Determine the [X, Y] coordinate at the center of the cell enclosing the given text.  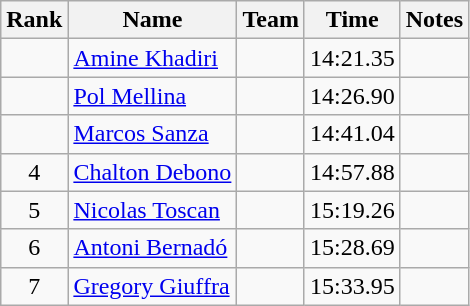
Marcos Sanza [152, 134]
Rank [34, 20]
14:26.90 [352, 96]
15:19.26 [352, 210]
14:41.04 [352, 134]
Time [352, 20]
Amine Khadiri [152, 58]
Team [271, 20]
14:57.88 [352, 172]
Nicolas Toscan [152, 210]
14:21.35 [352, 58]
Pol Mellina [152, 96]
15:33.95 [352, 286]
4 [34, 172]
Gregory Giuffra [152, 286]
15:28.69 [352, 248]
Antoni Bernadó [152, 248]
Notes [434, 20]
6 [34, 248]
7 [34, 286]
5 [34, 210]
Chalton Debono [152, 172]
Name [152, 20]
